Determine the (X, Y) coordinate at the center of the cell enclosing the given text.  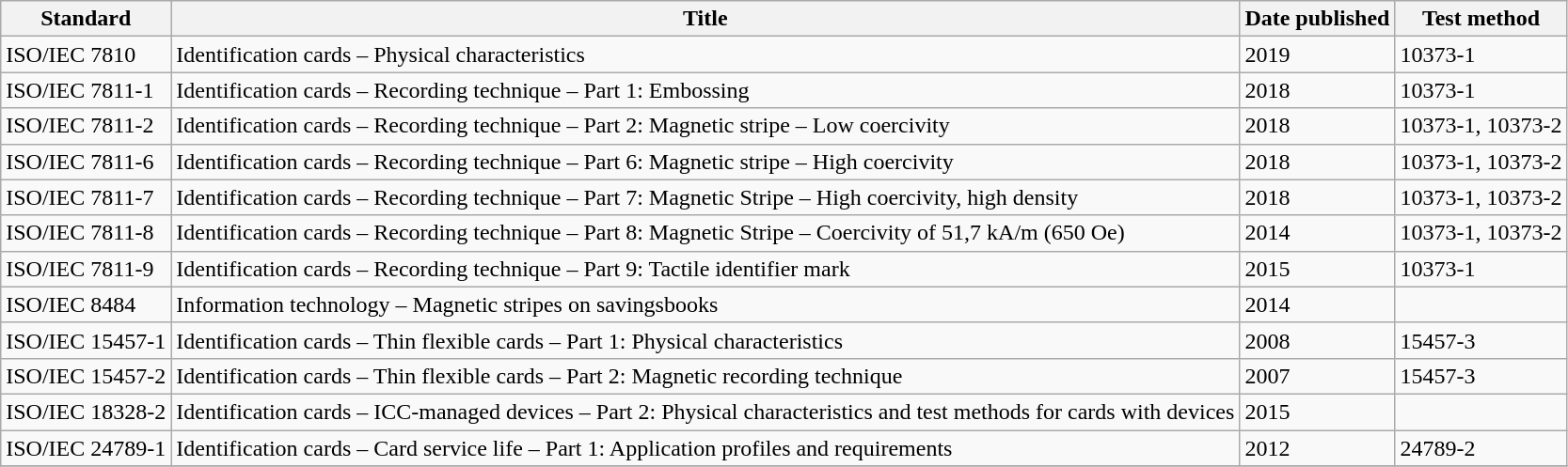
Standard (87, 19)
Title (705, 19)
Test method (1481, 19)
ISO/IEC 7811-9 (87, 269)
Identification cards – Recording technique – Part 7: Magnetic Stripe – High coercivity, high density (705, 197)
Identification cards – Physical characteristics (705, 54)
ISO/IEC 7811-8 (87, 233)
2012 (1317, 448)
Identification cards – Recording technique – Part 8: Magnetic Stripe – Coercivity of 51,7 kA/m (650 Oe) (705, 233)
ISO/IEC 15457-1 (87, 340)
Identification cards – Thin flexible cards – Part 2: Magnetic recording technique (705, 376)
ISO/IEC 7811-1 (87, 90)
Identification cards – Thin flexible cards – Part 1: Physical characteristics (705, 340)
ISO/IEC 7811-6 (87, 162)
Identification cards – Recording technique – Part 1: Embossing (705, 90)
ISO/IEC 7810 (87, 54)
Identification cards – Recording technique – Part 9: Tactile identifier mark (705, 269)
Identification cards – ICC-managed devices – Part 2: Physical characteristics and test methods for cards with devices (705, 412)
2007 (1317, 376)
ISO/IEC 7811-7 (87, 197)
Identification cards – Recording technique – Part 6: Magnetic stripe – High coercivity (705, 162)
ISO/IEC 8484 (87, 304)
Information technology – Magnetic stripes on savingsbooks (705, 304)
ISO/IEC 24789-1 (87, 448)
2008 (1317, 340)
24789-2 (1481, 448)
Identification cards – Card service life – Part 1: Application profiles and requirements (705, 448)
Date published (1317, 19)
ISO/IEC 15457-2 (87, 376)
ISO/IEC 18328-2 (87, 412)
ISO/IEC 7811-2 (87, 126)
Identification cards – Recording technique – Part 2: Magnetic stripe – Low coercivity (705, 126)
2019 (1317, 54)
